Determine the (X, Y) coordinate at the center of the cell enclosing the given text.  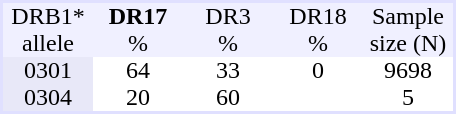
Sample (408, 16)
DR18 (318, 16)
DRB1* (48, 16)
5 (408, 98)
60 (228, 98)
9698 (408, 70)
allele (48, 44)
0 (318, 70)
0301 (48, 70)
size (N) (408, 44)
DR17 (138, 16)
33 (228, 70)
20 (138, 98)
DR3 (228, 16)
0304 (48, 98)
64 (138, 70)
